Return the (X, Y) coordinate for the center point of the cell that contains the specified text.  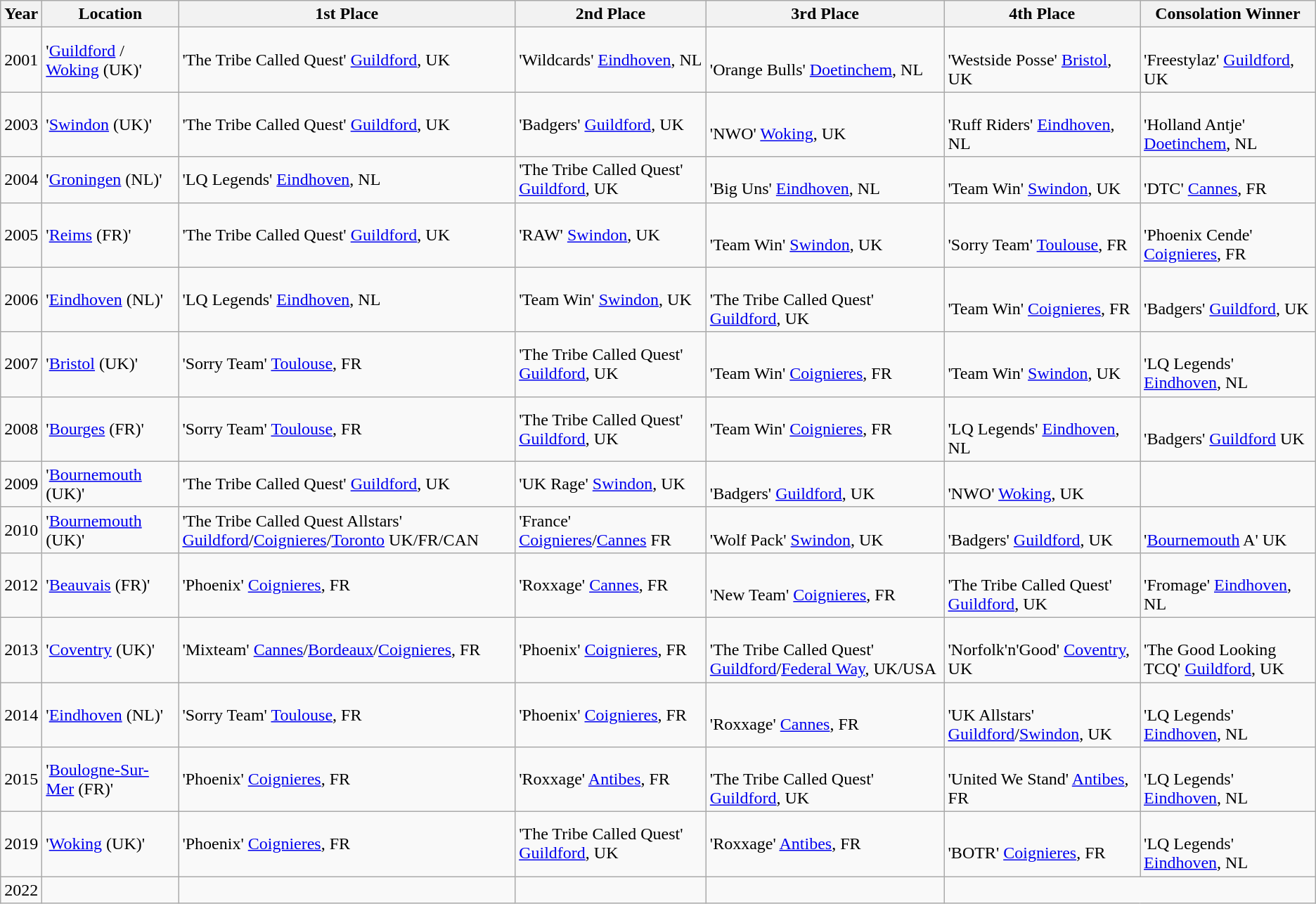
'New Team' Coignieres, FR (825, 585)
'Wolf Pack' Swindon, UK (825, 530)
'Big Uns' Eindhoven, NL (825, 180)
2003 (21, 124)
'Bournemouth A' UK (1228, 530)
'Orange Bulls' Doetinchem, NL (825, 60)
2014 (21, 714)
'Bourges (FR)' (110, 429)
2008 (21, 429)
4th Place (1042, 14)
'Westside Posse' Bristol, UK (1042, 60)
'United We Stand' Antibes, FR (1042, 780)
Location (110, 14)
Consolation Winner (1228, 14)
2019 (21, 844)
'Holland Antje' Doetinchem, NL (1228, 124)
'Badgers' Guildford UK (1228, 429)
'Coventry (UK)' (110, 650)
'Wildcards' Eindhoven, NL (611, 60)
2010 (21, 530)
2009 (21, 484)
2006 (21, 299)
'The Tribe Called Quest' Guildford/Federal Way, UK/USA (825, 650)
2015 (21, 780)
2005 (21, 235)
'Woking (UK)' (110, 844)
'UK Rage' Swindon, UK (611, 484)
'France' Coignieres/Cannes FR (611, 530)
'Fromage' Eindhoven, NL (1228, 585)
'Groningen (NL)' (110, 180)
2001 (21, 60)
'UK Allstars' Guildford/Swindon, UK (1042, 714)
'Freestylaz' Guildford, UK (1228, 60)
2013 (21, 650)
'Swindon (UK)' (110, 124)
'Guildford / Woking (UK)' (110, 60)
3rd Place (825, 14)
'The Good Looking TCQ' Guildford, UK (1228, 650)
'Beauvais (FR)' (110, 585)
'The Tribe Called Quest Allstars' Guildford/Coignieres/Toronto UK/FR/CAN (347, 530)
2007 (21, 364)
1st Place (347, 14)
'BOTR' Coignieres, FR (1042, 844)
2012 (21, 585)
2022 (21, 890)
'Phoenix Cende' Coignieres, FR (1228, 235)
'Bristol (UK)' (110, 364)
'Mixteam' Cannes/Bordeaux/Coignieres, FR (347, 650)
'Norfolk'n'Good' Coventry, UK (1042, 650)
2004 (21, 180)
Year (21, 14)
'Boulogne-Sur-Mer (FR)' (110, 780)
2nd Place (611, 14)
'RAW' Swindon, UK (611, 235)
'DTC' Cannes, FR (1228, 180)
'Ruff Riders' Eindhoven, NL (1042, 124)
'Reims (FR)' (110, 235)
